Locate the cell with the specified text and output its (x, y) center coordinate. 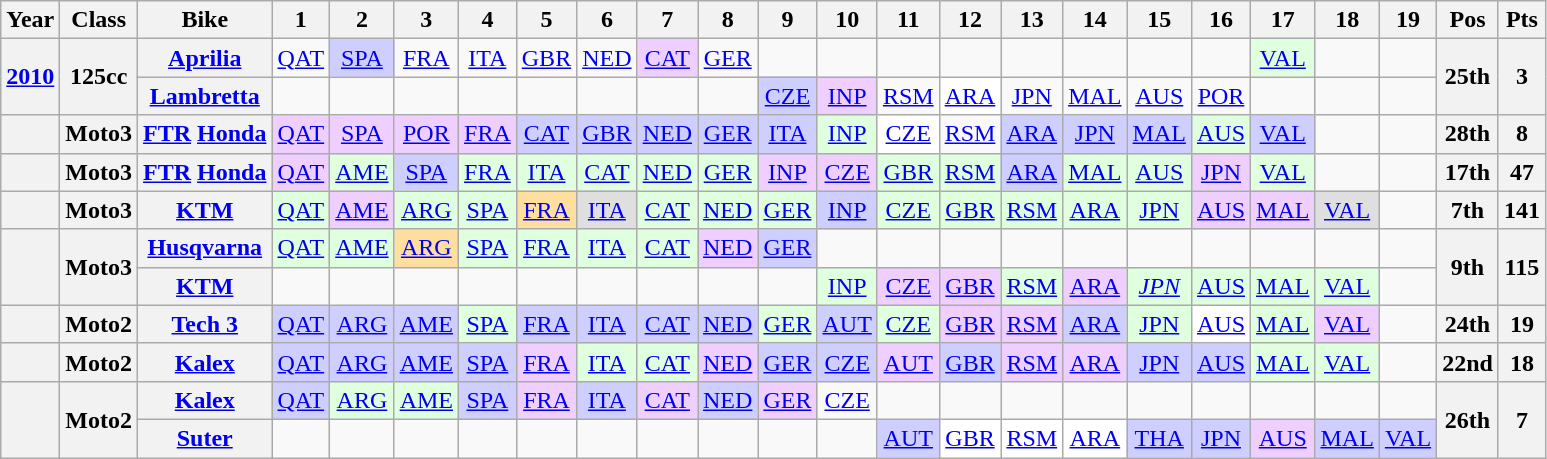
11 (908, 20)
10 (847, 20)
28th (1468, 134)
Husqvarna (205, 248)
1 (301, 20)
26th (1468, 419)
13 (1032, 20)
115 (1522, 267)
2010 (30, 77)
25th (1468, 77)
Pos (1468, 20)
5 (546, 20)
22nd (1468, 362)
24th (1468, 324)
Bike (205, 20)
12 (970, 20)
Pts (1522, 20)
Aprilia (205, 58)
7th (1468, 210)
15 (1159, 20)
9th (1468, 267)
141 (1522, 210)
125cc (99, 77)
Class (99, 20)
16 (1220, 20)
4 (488, 20)
17 (1283, 20)
17th (1468, 172)
6 (607, 20)
Tech 3 (205, 324)
Lambretta (205, 96)
2 (362, 20)
9 (788, 20)
THA (1159, 438)
Year (30, 20)
Suter (205, 438)
47 (1522, 172)
14 (1095, 20)
